For the text-containing cell, return its midpoint in [X, Y] coordinate format. 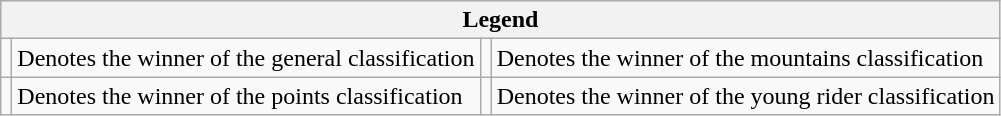
Denotes the winner of the general classification [246, 58]
Legend [500, 20]
Denotes the winner of the points classification [246, 96]
Denotes the winner of the young rider classification [746, 96]
Denotes the winner of the mountains classification [746, 58]
